Find where the given text appears and provide that cell's center as [X, Y] coordinate. 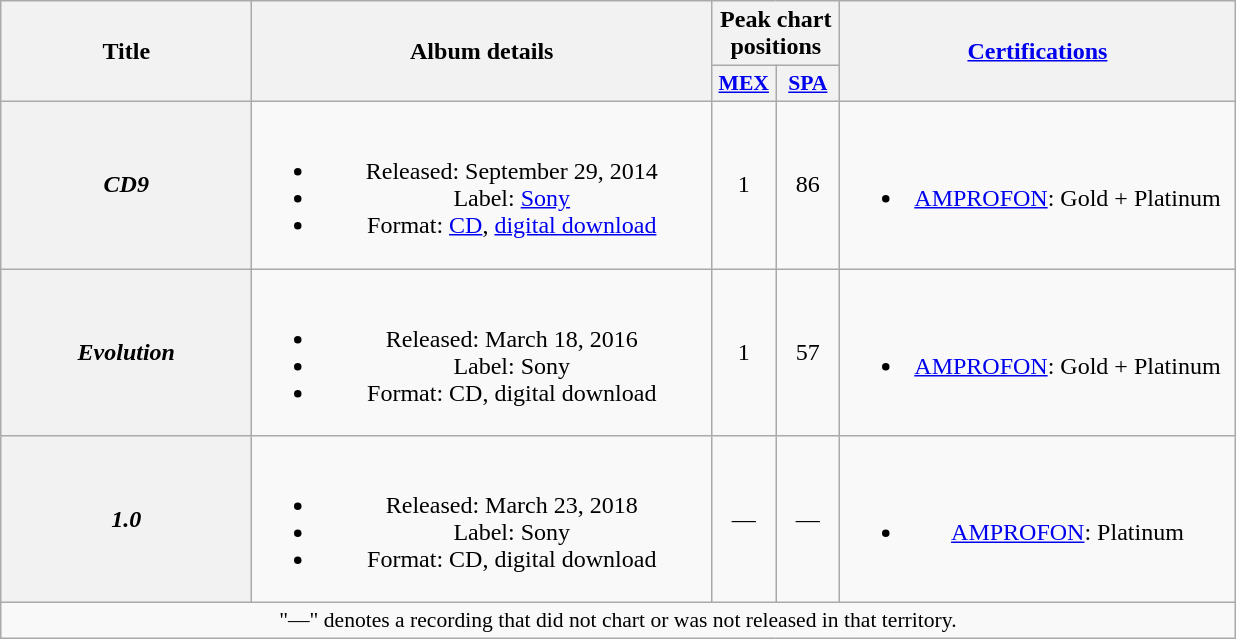
Title [126, 52]
Released: March 23, 2018Label: SonyFormat: CD, digital download [482, 520]
57 [808, 352]
Album details [482, 52]
Certifications [1038, 52]
Evolution [126, 352]
CD9 [126, 184]
AMPROFON: Platinum [1038, 520]
86 [808, 184]
MEX [744, 84]
SPA [808, 84]
Released: March 18, 2016Label: SonyFormat: CD, digital download [482, 352]
Released: September 29, 2014Label: SonyFormat: CD, digital download [482, 184]
1.0 [126, 520]
"—" denotes a recording that did not chart or was not released in that territory. [618, 621]
Peak chart positions [776, 34]
